Identify which cell holds the provided text, then report its [X, Y] central coordinate. 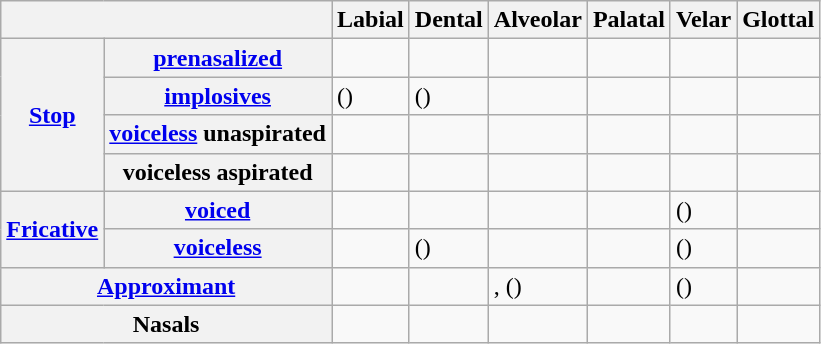
Approximant [166, 286]
Glottal [778, 20]
voiced [218, 210]
Velar [703, 20]
voiceless [218, 248]
voiceless unaspirated [218, 134]
voiceless aspirated [218, 172]
Stop [52, 115]
prenasalized [218, 58]
, () [538, 286]
Fricative [52, 229]
Alveolar [538, 20]
Palatal [628, 20]
Dental [448, 20]
Nasals [166, 324]
implosives [218, 96]
Labial [371, 20]
